Locate the cell with the specified text and output its (X, Y) center coordinate. 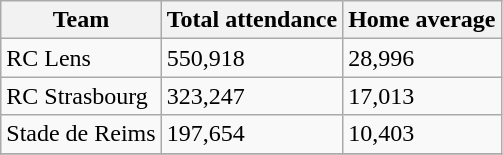
28,996 (422, 58)
RC Strasbourg (81, 96)
10,403 (422, 134)
Stade de Reims (81, 134)
Team (81, 20)
RC Lens (81, 58)
17,013 (422, 96)
197,654 (252, 134)
323,247 (252, 96)
550,918 (252, 58)
Home average (422, 20)
Total attendance (252, 20)
